Capture the cell that displays the provided text and extract its (X, Y) central coordinate. 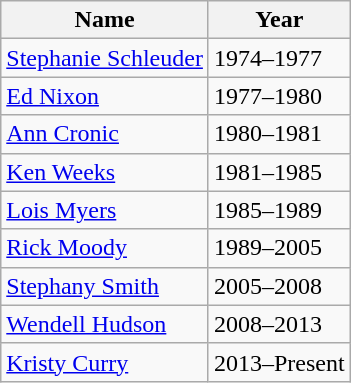
Name (105, 20)
2013–Present (279, 362)
Ken Weeks (105, 172)
1985–1989 (279, 210)
Lois Myers (105, 210)
2005–2008 (279, 286)
1981–1985 (279, 172)
Wendell Hudson (105, 324)
1977–1980 (279, 96)
1989–2005 (279, 248)
Stephanie Schleuder (105, 58)
Ann Cronic (105, 134)
Rick Moody (105, 248)
Kristy Curry (105, 362)
1980–1981 (279, 134)
Stephany Smith (105, 286)
2008–2013 (279, 324)
Ed Nixon (105, 96)
1974–1977 (279, 58)
Year (279, 20)
